Scan for the cell matching the given text and deliver its [X, Y] coordinate at center. 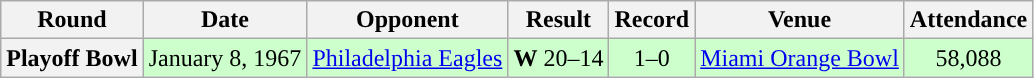
Record [652, 20]
Miami Orange Bowl [800, 58]
Round [72, 20]
January 8, 1967 [225, 58]
58,088 [968, 58]
Opponent [408, 20]
Playoff Bowl [72, 58]
W 20–14 [558, 58]
Venue [800, 20]
Date [225, 20]
Attendance [968, 20]
Philadelphia Eagles [408, 58]
1–0 [652, 58]
Result [558, 20]
